Detect which cell encompasses the target text, then output its [x, y] center coordinate. 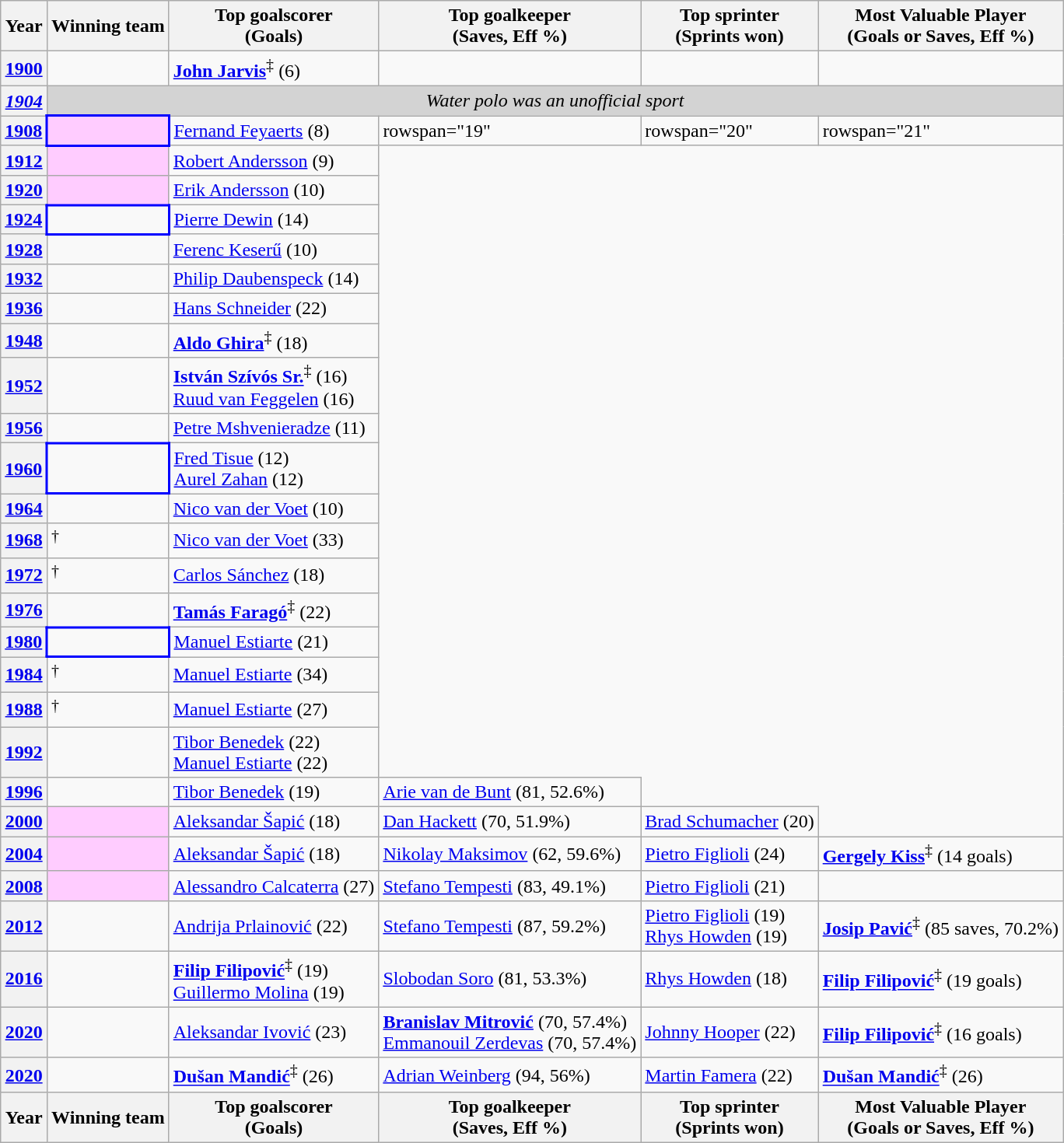
Nikolay Maksimov (62, 59.6%) [510, 854]
1912 [24, 160]
1936 [24, 309]
1988 [24, 709]
Fernand Feyaerts (8) [274, 131]
1920 [24, 190]
Aleksandar Ivović (23) [274, 1033]
1992 [24, 751]
2008 [24, 886]
Martin Famera (22) [730, 1075]
Filip Filipović‡ (19 goals) [940, 979]
Andrija Prlainović (22) [274, 925]
Pierre Dewin (14) [274, 219]
Tibor Benedek (22) Manuel Estiarte (22) [274, 751]
Erik Andersson (10) [274, 190]
Slobodan Soro (81, 53.3%) [510, 979]
rowspan="21" [940, 131]
2004 [24, 854]
Tibor Benedek (19) [274, 792]
1960 [24, 468]
Dan Hackett (70, 51.9%) [510, 822]
Stefano Tempesti (87, 59.2%) [510, 925]
1980 [24, 642]
1924 [24, 219]
1948 [24, 341]
1900 [24, 68]
Nico van der Voet (33) [274, 541]
Manuel Estiarte (34) [274, 675]
2016 [24, 979]
1964 [24, 509]
2012 [24, 925]
2000 [24, 822]
István Szívós Sr.‡ (16) Ruud van Feggelen (16) [274, 386]
Hans Schneider (22) [274, 309]
Robert Andersson (9) [274, 160]
1968 [24, 541]
Philip Daubenspeck (14) [274, 278]
Gergely Kiss‡ (14 goals) [940, 854]
Josip Pavić‡ (85 saves, 70.2%) [940, 925]
1984 [24, 675]
1972 [24, 575]
John Jarvis‡ (6) [274, 68]
Filip Filipović‡ (16 goals) [940, 1033]
Arie van de Bunt (81, 52.6%) [510, 792]
Manuel Estiarte (27) [274, 709]
1956 [24, 428]
Pietro Figlioli (24) [730, 854]
1928 [24, 249]
1952 [24, 386]
Carlos Sánchez (18) [274, 575]
Branislav Mitrović (70, 57.4%) Emmanouil Zerdevas (70, 57.4%) [510, 1033]
Water polo was an unofficial sport [555, 101]
Pietro Figlioli (19) Rhys Howden (19) [730, 925]
rowspan="19" [510, 131]
1976 [24, 610]
Nico van der Voet (10) [274, 509]
Stefano Tempesti (83, 49.1%) [510, 886]
1932 [24, 278]
Brad Schumacher (20) [730, 822]
Tamás Faragó‡ (22) [274, 610]
Rhys Howden (18) [730, 979]
Adrian Weinberg (94, 56%) [510, 1075]
Pietro Figlioli (21) [730, 886]
Ferenc Keserű (10) [274, 249]
1996 [24, 792]
rowspan="20" [730, 131]
Filip Filipović‡ (19) Guillermo Molina (19) [274, 979]
Manuel Estiarte (21) [274, 642]
Alessandro Calcaterra (27) [274, 886]
Fred Tisue (12) Aurel Zahan (12) [274, 468]
Aldo Ghira‡ (18) [274, 341]
1908 [24, 131]
1904 [24, 101]
Petre Mshvenieradze (11) [274, 428]
Johnny Hooper (22) [730, 1033]
